Return (x, y) of the center of cell containing provided text 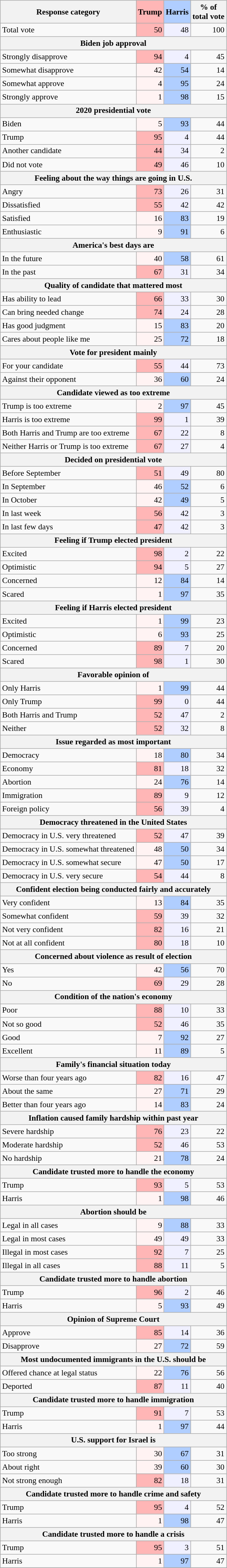
Democracy in U.S. somewhat secure (68, 863)
Total vote (68, 30)
In October (68, 500)
61 (208, 259)
Did not vote (68, 165)
In last week (68, 514)
Somewhat disapprove (68, 70)
Feeling if Trump elected president (113, 541)
Has ability to lead (68, 299)
No (68, 983)
17 (208, 863)
Another candidate (68, 151)
Immigration (68, 796)
Only Trump (68, 701)
Feeling about the way things are going in U.S. (113, 178)
Democracy (68, 756)
Not very confident (68, 930)
Response category (68, 12)
Very confident (68, 903)
58 (177, 259)
Candidate trusted more to handle a crisis (113, 1534)
Good (68, 1038)
Condition of the nation's economy (113, 997)
Enthusiastic (68, 232)
19 (208, 218)
Severe hardship (68, 1131)
87 (150, 1387)
America's best days are (113, 245)
85 (150, 1333)
Not at all confident (68, 943)
Moderate hardship (68, 1145)
0 (177, 701)
Trump is too extreme (68, 406)
Illegal in most cases (68, 1252)
Worse than four years ago (68, 1078)
In the past (68, 272)
About right (68, 1467)
Deported (68, 1387)
Candidate trusted more to handle crime and safety (113, 1494)
Somewhat approve (68, 84)
Biden (68, 124)
About the same (68, 1091)
Approve (68, 1333)
Against their opponent (68, 379)
Inflation caused family hardship within past year (113, 1118)
Dissatisfied (68, 205)
74 (150, 312)
Democracy threatened in the United States (113, 823)
Candidate trusted more to handle immigration (113, 1400)
Not strong enough (68, 1480)
Illegal in all cases (68, 1266)
Can bring needed change (68, 312)
Issue regarded as most important (113, 742)
Yes (68, 970)
For your candidate (68, 366)
No hardship (68, 1158)
Both Harris and Trump are too extreme (68, 433)
Somewhat confident (68, 916)
78 (177, 1158)
Neither (68, 729)
Strongly disapprove (68, 57)
Favorable opinion of (113, 675)
Disapprove (68, 1346)
Foreign policy (68, 809)
13 (150, 903)
Family's financial situation today (113, 1064)
Offered chance at legal status (68, 1373)
In the future (68, 259)
Opinion of Supreme Court (113, 1320)
26 (177, 191)
Too strong (68, 1454)
Legal in all cases (68, 1225)
U.S. support for Israel is (113, 1440)
Most undocumented immigrants in the U.S. should be (113, 1360)
Candidate viewed as too extreme (113, 393)
Democracy in U.S. very threatened (68, 836)
69 (150, 983)
Legal in most cases (68, 1239)
Democracy in U.S. somewhat threatened (68, 849)
Confident election being conducted fairly and accurately (113, 890)
Neither Harris or Trump is too extreme (68, 447)
100 (208, 30)
Harris is too extreme (68, 419)
71 (177, 1091)
Better than four years ago (68, 1105)
Angry (68, 191)
Before September (68, 473)
Decided on presidential vote (113, 460)
Quality of candidate that mattered most (113, 285)
Has good judgment (68, 326)
Vote for president mainly (113, 352)
In last few days (68, 527)
In September (68, 487)
Both Harris and Trump (68, 715)
Feeling if Harris elected president (113, 608)
Satisfied (68, 218)
Not so good (68, 1024)
66 (150, 299)
Excellent (68, 1051)
Poor (68, 1011)
81 (150, 769)
% oftotal vote (208, 12)
Democracy in U.S. very secure (68, 876)
Candidate trusted more to handle the economy (113, 1172)
Cares about people like me (68, 339)
96 (150, 1293)
Concerned about violence as result of election (113, 957)
Only Harris (68, 688)
Abortion (68, 782)
Biden job approval (113, 44)
Abortion should be (113, 1212)
Strongly approve (68, 97)
70 (208, 970)
2020 presidential vote (113, 111)
Economy (68, 769)
Candidate trusted more to handle abortion (113, 1279)
